Capture the cell that displays the provided text and extract its [x, y] central coordinate. 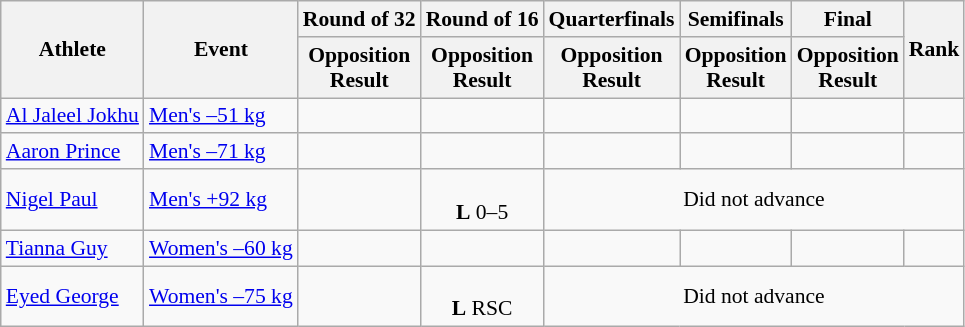
Rank [934, 50]
Men's +92 kg [221, 200]
Nigel Paul [72, 200]
Tianna Guy [72, 248]
Round of 16 [482, 19]
Aaron Prince [72, 152]
Women's –60 kg [221, 248]
Final [848, 19]
L 0–5 [482, 200]
Semifinals [736, 19]
Women's –75 kg [221, 296]
Men's –71 kg [221, 152]
L RSC [482, 296]
Round of 32 [360, 19]
Men's –51 kg [221, 116]
Event [221, 50]
Eyed George [72, 296]
Al Jaleel Jokhu [72, 116]
Athlete [72, 50]
Quarterfinals [612, 19]
